Extract the (X, Y) coordinate from the center of the cell holding the provided text.  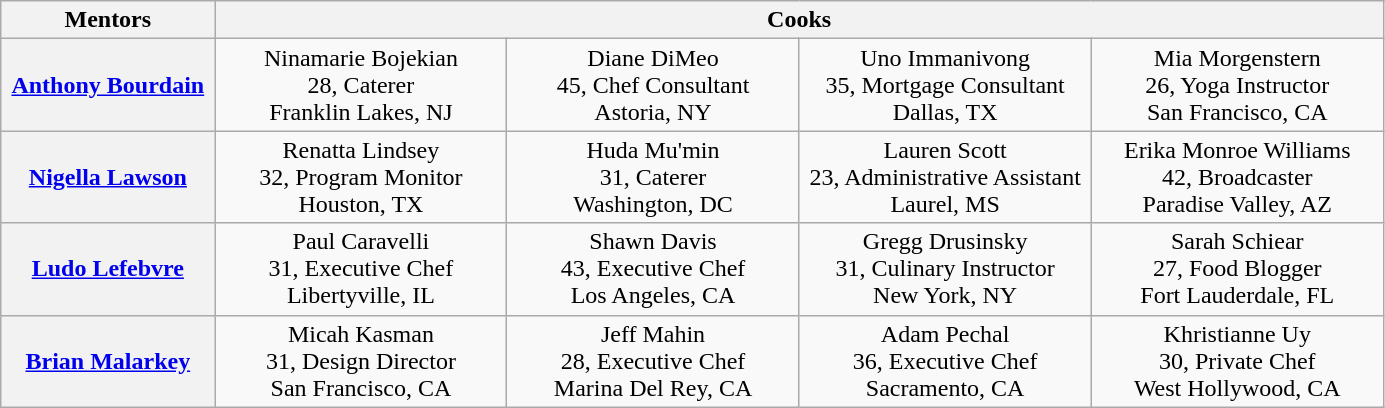
Ninamarie Bojekian 28, Caterer Franklin Lakes, NJ (361, 85)
Sarah Schiear 27, Food Blogger Fort Lauderdale, FL (1237, 269)
Khristianne Uy 30, Private Chef West Hollywood, CA (1237, 361)
Uno Immanivong 35, Mortgage Consultant Dallas, TX (945, 85)
Ludo Lefebvre (108, 269)
Lauren Scott 23, Administrative Assistant Laurel, MS (945, 177)
Erika Monroe Williams 42, Broadcaster Paradise Valley, AZ (1237, 177)
Brian Malarkey (108, 361)
Huda Mu'min 31, Caterer Washington, DC (653, 177)
Gregg Drusinsky 31, Culinary Instructor New York, NY (945, 269)
Mia Morgenstern 26, Yoga Instructor San Francisco, CA (1237, 85)
Mentors (108, 20)
Nigella Lawson (108, 177)
Anthony Bourdain (108, 85)
Shawn Davis 43, Executive Chef Los Angeles, CA (653, 269)
Cooks (799, 20)
Paul Caravelli 31, Executive Chef Libertyville, IL (361, 269)
Diane DiMeo 45, Chef Consultant Astoria, NY (653, 85)
Micah Kasman 31, Design Director San Francisco, CA (361, 361)
Adam Pechal 36, Executive Chef Sacramento, CA (945, 361)
Renatta Lindsey 32, Program Monitor Houston, TX (361, 177)
Jeff Mahin 28, Executive Chef Marina Del Rey, CA (653, 361)
